Extract the (X, Y) coordinate from the center of the cell holding the provided text.  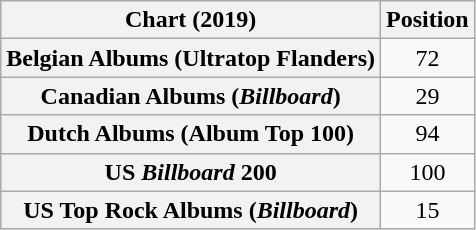
Chart (2019) (191, 20)
Position (428, 20)
94 (428, 134)
100 (428, 172)
29 (428, 96)
72 (428, 58)
US Top Rock Albums (Billboard) (191, 210)
15 (428, 210)
Dutch Albums (Album Top 100) (191, 134)
Belgian Albums (Ultratop Flanders) (191, 58)
US Billboard 200 (191, 172)
Canadian Albums (Billboard) (191, 96)
